Scan for the cell matching the given text and deliver its [X, Y] coordinate at center. 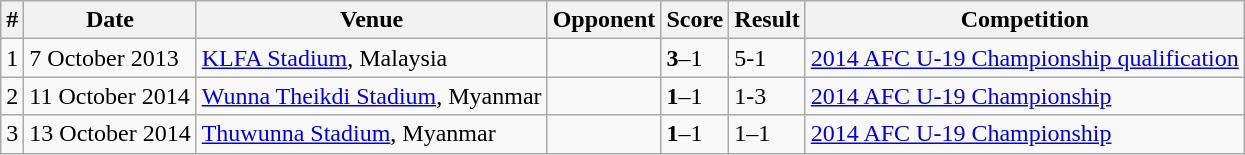
Date [110, 20]
3 [12, 134]
13 October 2014 [110, 134]
Venue [372, 20]
Competition [1024, 20]
Result [767, 20]
7 October 2013 [110, 58]
Opponent [604, 20]
KLFA Stadium, Malaysia [372, 58]
3–1 [695, 58]
Wunna Theikdi Stadium, Myanmar [372, 96]
Thuwunna Stadium, Myanmar [372, 134]
11 October 2014 [110, 96]
1 [12, 58]
5-1 [767, 58]
1-3 [767, 96]
2 [12, 96]
2014 AFC U-19 Championship qualification [1024, 58]
Score [695, 20]
# [12, 20]
